For the text-containing cell, return its midpoint in (x, y) coordinate format. 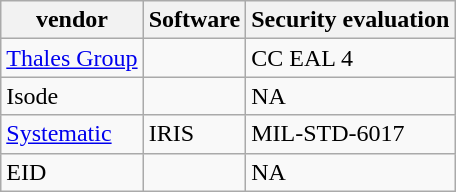
Isode (72, 96)
Thales Group (72, 58)
Software (194, 20)
EID (72, 172)
IRIS (194, 134)
vendor (72, 20)
MIL-STD-6017 (350, 134)
Systematic (72, 134)
Security evaluation (350, 20)
CC EAL 4 (350, 58)
